Search for the cell housing the specified text and yield its (X, Y) center coordinate. 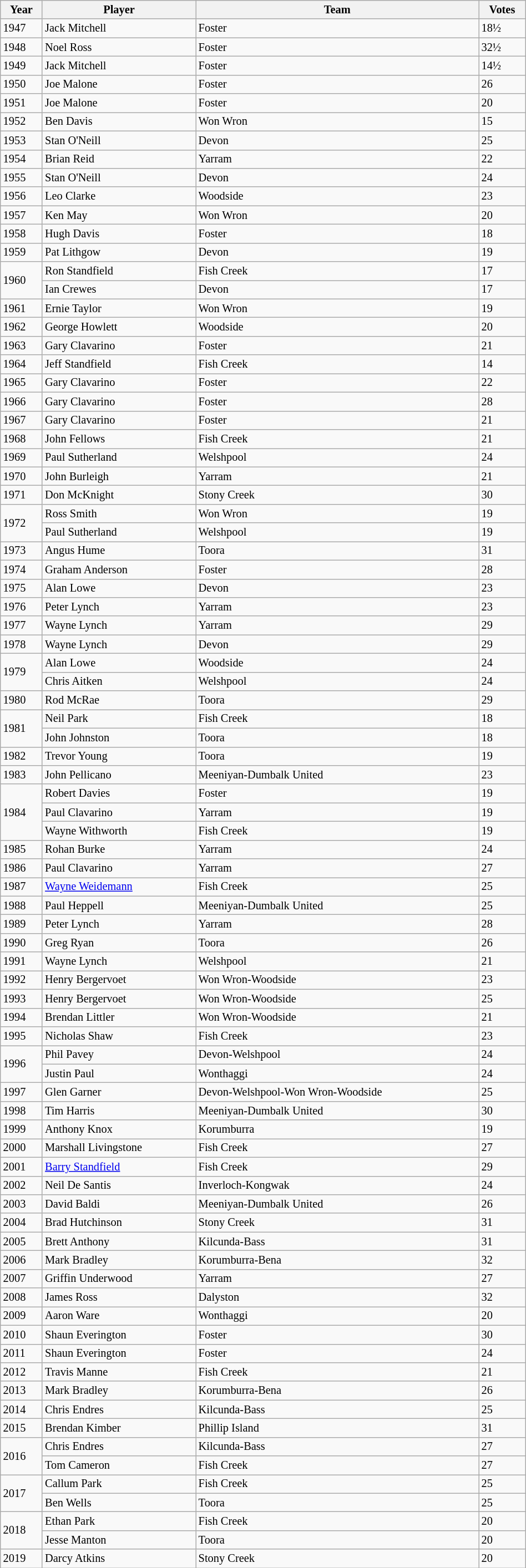
1982 (22, 756)
1963 (22, 345)
2013 (22, 1391)
Graham Anderson (119, 569)
Devon-Welshpool-Won Wron-Woodside (337, 1092)
James Ross (119, 1297)
Brad Hutchinson (119, 1223)
2015 (22, 1428)
1969 (22, 457)
Team (337, 9)
1968 (22, 439)
Korumburra (337, 1129)
Leo Clarke (119, 196)
1965 (22, 383)
1977 (22, 625)
1986 (22, 868)
1981 (22, 727)
1998 (22, 1111)
Neil Park (119, 719)
15 (503, 121)
Devon-Welshpool (337, 1055)
John Pellicano (119, 775)
1976 (22, 607)
1974 (22, 569)
Nicholas Shaw (119, 1036)
John Fellows (119, 439)
Justin Paul (119, 1073)
32½ (503, 47)
Tom Cameron (119, 1465)
Darcy Atkins (119, 1559)
2010 (22, 1335)
1967 (22, 420)
Phil Pavey (119, 1055)
1978 (22, 644)
1989 (22, 924)
Inverloch-Kongwak (337, 1185)
1962 (22, 327)
2017 (22, 1493)
Brendan Kimber (119, 1428)
Angus Hume (119, 551)
Ian Crewes (119, 289)
Phillip Island (337, 1428)
Rod McRae (119, 700)
2001 (22, 1167)
Pat Lithgow (119, 252)
Ross Smith (119, 513)
14½ (503, 65)
1997 (22, 1092)
2006 (22, 1260)
Griffin Underwood (119, 1279)
John Burleigh (119, 476)
1985 (22, 849)
2000 (22, 1148)
1984 (22, 812)
Glen Garner (119, 1092)
1980 (22, 700)
1947 (22, 28)
1972 (22, 522)
2007 (22, 1279)
Noel Ross (119, 47)
Ron Standfield (119, 271)
Year (22, 9)
Brett Anthony (119, 1241)
Barry Standfield (119, 1167)
1954 (22, 159)
Paul Heppell (119, 905)
Don McKnight (119, 495)
George Howlett (119, 327)
2016 (22, 1456)
Anthony Knox (119, 1129)
1957 (22, 215)
2011 (22, 1353)
1992 (22, 980)
1987 (22, 887)
2014 (22, 1409)
1993 (22, 999)
1964 (22, 364)
1959 (22, 252)
Aaron Ware (119, 1316)
Jesse Manton (119, 1540)
1949 (22, 65)
Brian Reid (119, 159)
Player (119, 9)
Callum Park (119, 1484)
1948 (22, 47)
2003 (22, 1204)
18½ (503, 28)
1966 (22, 401)
2019 (22, 1559)
1990 (22, 943)
1999 (22, 1129)
1988 (22, 905)
1953 (22, 140)
John Johnston (119, 737)
Wayne Weidemann (119, 887)
Jeff Standfield (119, 364)
Marshall Livingstone (119, 1148)
1950 (22, 84)
1975 (22, 588)
1979 (22, 672)
Brendan Littler (119, 1017)
1951 (22, 103)
2008 (22, 1297)
Neil De Santis (119, 1185)
1960 (22, 281)
2002 (22, 1185)
14 (503, 364)
Chris Aitken (119, 681)
1994 (22, 1017)
1996 (22, 1063)
2009 (22, 1316)
David Baldi (119, 1204)
Rohan Burke (119, 849)
2018 (22, 1530)
1958 (22, 233)
Ben Wells (119, 1503)
Ethan Park (119, 1521)
1952 (22, 121)
1955 (22, 177)
1956 (22, 196)
Dalyston (337, 1297)
Greg Ryan (119, 943)
1991 (22, 961)
Ben Davis (119, 121)
2012 (22, 1372)
Wayne Withworth (119, 831)
1961 (22, 308)
1971 (22, 495)
Hugh Davis (119, 233)
1970 (22, 476)
2005 (22, 1241)
Tim Harris (119, 1111)
Travis Manne (119, 1372)
Votes (503, 9)
Robert Davies (119, 793)
2004 (22, 1223)
Ernie Taylor (119, 308)
1983 (22, 775)
1973 (22, 551)
Ken May (119, 215)
1995 (22, 1036)
Trevor Young (119, 756)
